Locate the cell with the specified text and output its (x, y) center coordinate. 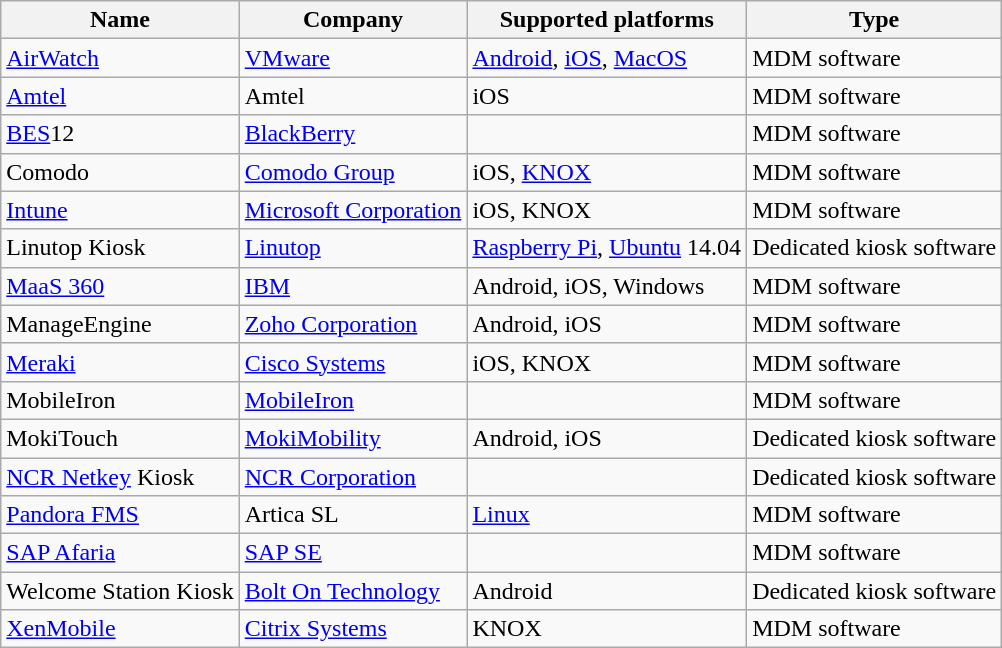
NCR Corporation (353, 477)
Android, iOS, Windows (607, 286)
VMware (353, 58)
MokiTouch (120, 438)
MokiMobility (353, 438)
IBM (353, 286)
Android (607, 591)
Meraki (120, 362)
Android, iOS, MacOS (607, 58)
Linux (607, 515)
Raspberry Pi, Ubuntu 14.04 (607, 248)
NCR Netkey Kiosk (120, 477)
Artica SL (353, 515)
BES12 (120, 134)
AirWatch (120, 58)
Citrix Systems (353, 629)
BlackBerry (353, 134)
Zoho Corporation (353, 324)
SAP SE (353, 553)
Microsoft Corporation (353, 210)
Intune (120, 210)
Type (874, 20)
Linutop Kiosk (120, 248)
XenMobile (120, 629)
iOS (607, 96)
Welcome Station Kiosk (120, 591)
ManageEngine (120, 324)
Linutop (353, 248)
Comodo (120, 172)
Comodo Group (353, 172)
Name (120, 20)
Company (353, 20)
Cisco Systems (353, 362)
Pandora FMS (120, 515)
Bolt On Technology (353, 591)
MaaS 360 (120, 286)
SAP Afaria (120, 553)
Supported platforms (607, 20)
KNOX (607, 629)
